Locate the cell with the specified text and output its [x, y] center coordinate. 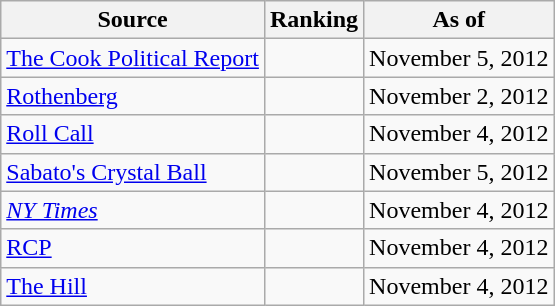
The Cook Political Report [133, 58]
Source [133, 20]
November 2, 2012 [459, 96]
Sabato's Crystal Ball [133, 172]
Ranking [314, 20]
Roll Call [133, 134]
Rothenberg [133, 96]
As of [459, 20]
NY Times [133, 210]
RCP [133, 248]
The Hill [133, 286]
